Detect which cell encompasses the target text, then output its [x, y] center coordinate. 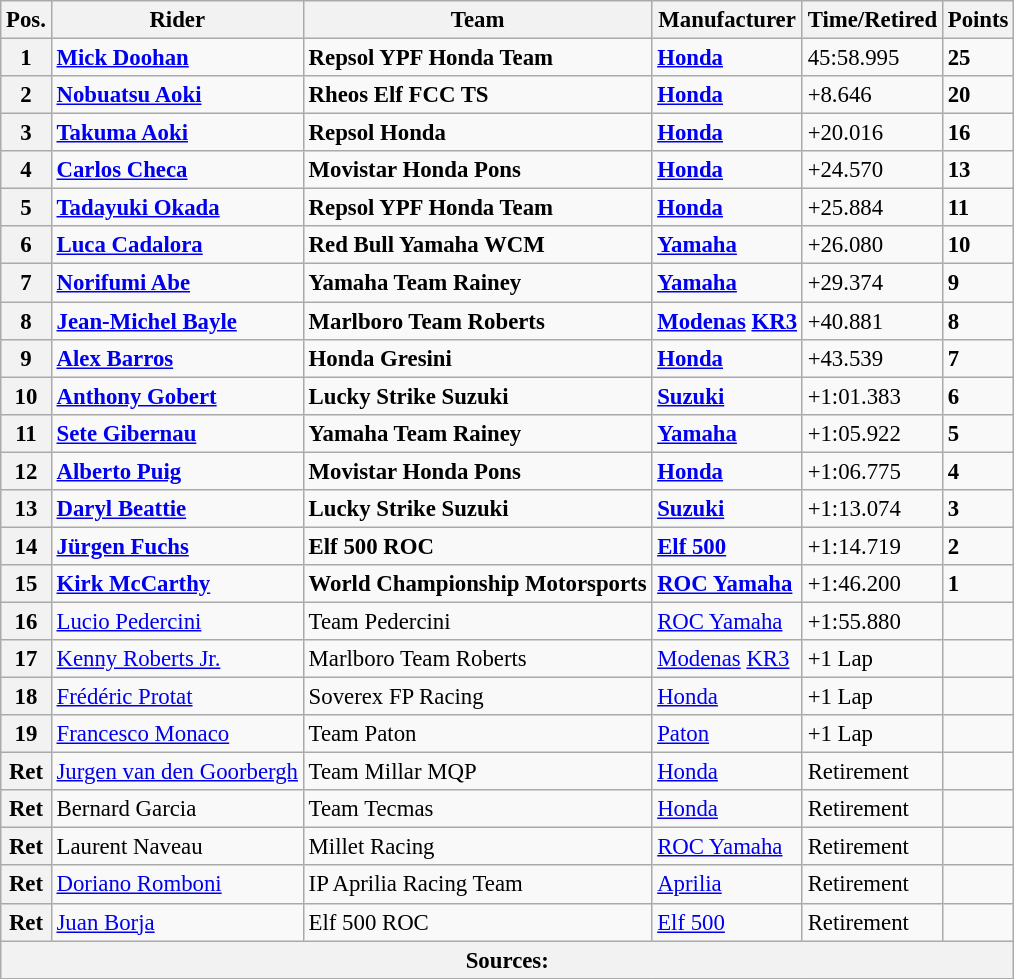
17 [26, 659]
Doriano Romboni [177, 885]
18 [26, 697]
World Championship Motorsports [478, 584]
Juan Borja [177, 922]
Jürgen Fuchs [177, 546]
Red Bull Yamaha WCM [478, 245]
Soverex FP Racing [478, 697]
+8.646 [872, 95]
Frédéric Protat [177, 697]
IP Aprilia Racing Team [478, 885]
Laurent Naveau [177, 847]
Rheos Elf FCC TS [478, 95]
Team Tecmas [478, 809]
Luca Cadalora [177, 245]
+40.881 [872, 321]
Aprilia [727, 885]
+1:55.880 [872, 621]
Team Paton [478, 734]
Kirk McCarthy [177, 584]
19 [26, 734]
Repsol Honda [478, 133]
+25.884 [872, 208]
45:58.995 [872, 58]
Anthony Gobert [177, 396]
Alberto Puig [177, 471]
Kenny Roberts Jr. [177, 659]
Team Pedercini [478, 621]
Nobuatsu Aoki [177, 95]
Lucio Pedercini [177, 621]
Francesco Monaco [177, 734]
+43.539 [872, 358]
+1:05.922 [872, 433]
20 [978, 95]
Jean-Michel Bayle [177, 321]
+26.080 [872, 245]
Points [978, 20]
Jurgen van den Goorbergh [177, 772]
25 [978, 58]
Paton [727, 734]
+1:13.074 [872, 509]
Daryl Beattie [177, 509]
+24.570 [872, 170]
Bernard Garcia [177, 809]
+1:06.775 [872, 471]
Norifumi Abe [177, 283]
12 [26, 471]
Alex Barros [177, 358]
Time/Retired [872, 20]
Team [478, 20]
Mick Doohan [177, 58]
Sete Gibernau [177, 433]
+1:46.200 [872, 584]
+20.016 [872, 133]
+1:14.719 [872, 546]
Pos. [26, 20]
Tadayuki Okada [177, 208]
Team Millar MQP [478, 772]
Rider [177, 20]
+1:01.383 [872, 396]
15 [26, 584]
Takuma Aoki [177, 133]
Manufacturer [727, 20]
Carlos Checa [177, 170]
Sources: [508, 960]
14 [26, 546]
Millet Racing [478, 847]
+29.374 [872, 283]
Honda Gresini [478, 358]
